Output the [x, y] coordinate of the center of the cell containing the given text.  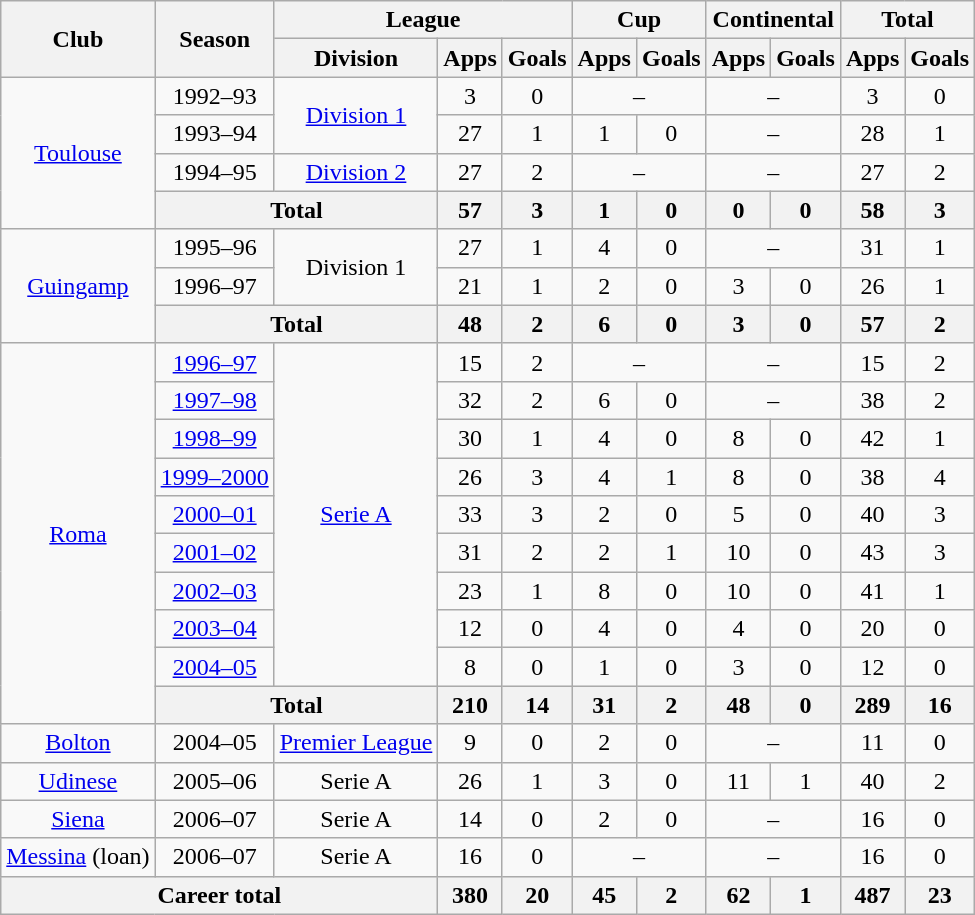
58 [872, 210]
9 [470, 743]
28 [872, 134]
1998–99 [214, 438]
Club [78, 39]
33 [470, 515]
Messina (loan) [78, 857]
Roma [78, 534]
2002–03 [214, 591]
5 [738, 515]
2005–06 [214, 781]
Toulouse [78, 153]
1995–96 [214, 248]
2003–04 [214, 629]
32 [470, 400]
League [423, 20]
Cup [639, 20]
487 [872, 895]
45 [604, 895]
Career total [220, 895]
62 [738, 895]
380 [470, 895]
43 [872, 553]
Guingamp [78, 286]
41 [872, 591]
1993–94 [214, 134]
21 [470, 286]
289 [872, 705]
Continental [773, 20]
Season [214, 39]
1997–98 [214, 400]
1992–93 [214, 96]
30 [470, 438]
2000–01 [214, 515]
Division 2 [356, 172]
1999–2000 [214, 477]
Udinese [78, 781]
Bolton [78, 743]
Premier League [356, 743]
210 [470, 705]
Division [356, 58]
1994–95 [214, 172]
42 [872, 438]
Siena [78, 819]
2001–02 [214, 553]
